Pinpoint the cell where the given text exists, returning its (x, y) midpoint coordinate. 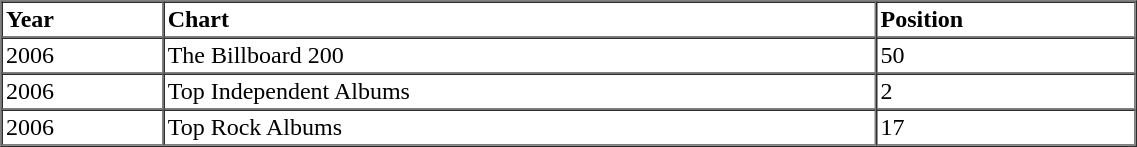
2 (1006, 92)
Chart (520, 20)
Year (83, 20)
50 (1006, 56)
17 (1006, 128)
Top Independent Albums (520, 92)
Position (1006, 20)
Top Rock Albums (520, 128)
The Billboard 200 (520, 56)
